Return the [x, y] coordinate for the center point of the cell that contains the specified text.  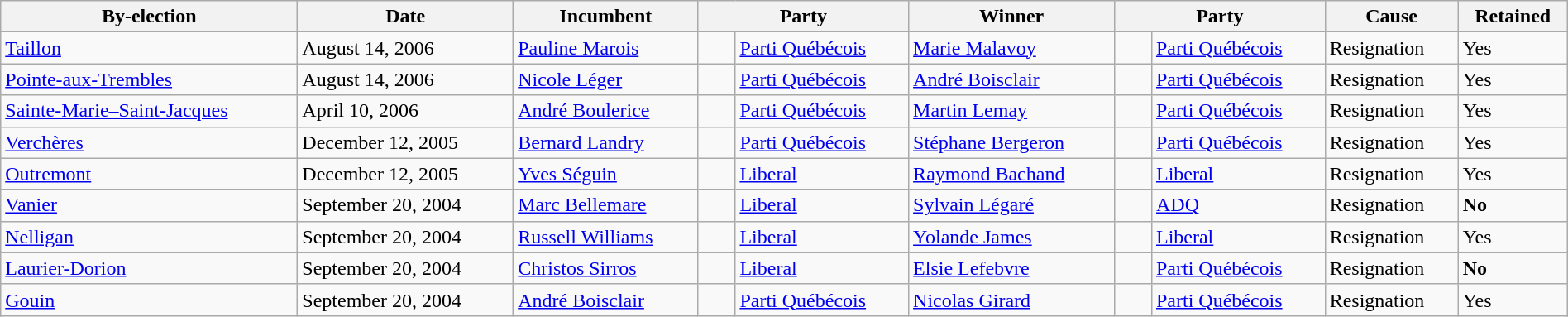
Incumbent [605, 17]
ADQ [1238, 205]
Nelligan [149, 237]
Bernard Landry [605, 142]
Sylvain Légaré [1012, 205]
Vanier [149, 205]
Elsie Lefebvre [1012, 268]
Raymond Bachand [1012, 174]
Nicole Léger [605, 79]
Laurier-Dorion [149, 268]
Yves Séguin [605, 174]
April 10, 2006 [405, 111]
Gouin [149, 300]
Pauline Marois [605, 48]
Stéphane Bergeron [1012, 142]
Pointe-aux-Trembles [149, 79]
Nicolas Girard [1012, 300]
Yolande James [1012, 237]
Russell Williams [605, 237]
Marc Bellemare [605, 205]
Martin Lemay [1012, 111]
Outremont [149, 174]
Christos Sirros [605, 268]
Winner [1012, 17]
By-election [149, 17]
Sainte-Marie–Saint-Jacques [149, 111]
Taillon [149, 48]
Verchères [149, 142]
Cause [1391, 17]
Retained [1513, 17]
André Boulerice [605, 111]
Marie Malavoy [1012, 48]
Date [405, 17]
